Provide the [X, Y] coordinate of the cell's center where the given text is located.  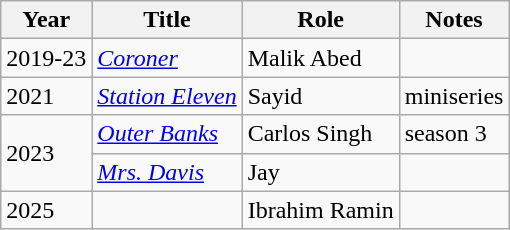
Carlos Singh [320, 134]
2019-23 [46, 58]
Mrs. Davis [167, 172]
Jay [320, 172]
2025 [46, 210]
Coroner [167, 58]
2021 [46, 96]
Ibrahim Ramin [320, 210]
Sayid [320, 96]
Notes [454, 20]
Outer Banks [167, 134]
Role [320, 20]
Malik Abed [320, 58]
season 3 [454, 134]
2023 [46, 153]
Year [46, 20]
Title [167, 20]
miniseries [454, 96]
Station Eleven [167, 96]
